Find where the given text appears and provide that cell's center as (x, y) coordinate. 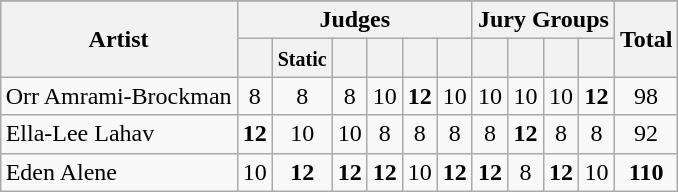
92 (646, 134)
Orr Amrami-Brockman (118, 96)
Total (646, 39)
Artist (118, 39)
Static (302, 58)
Judges (354, 20)
Ella-Lee Lahav (118, 134)
Jury Groups (543, 20)
98 (646, 96)
110 (646, 172)
Eden Alene (118, 172)
